Identify which cell holds the provided text, then report its (x, y) central coordinate. 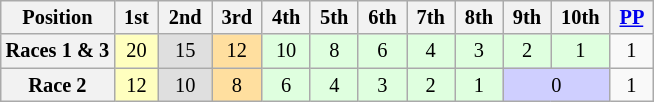
8th (479, 17)
2nd (186, 17)
PP (632, 17)
4th (286, 17)
Races 1 & 3 (58, 51)
0 (556, 85)
1st (136, 17)
10th (580, 17)
Race 2 (58, 85)
3rd (237, 17)
Position (58, 17)
15 (186, 51)
9th (527, 17)
5th (334, 17)
20 (136, 51)
6th (382, 17)
7th (431, 17)
